Locate the cell with the specified text and output its [x, y] center coordinate. 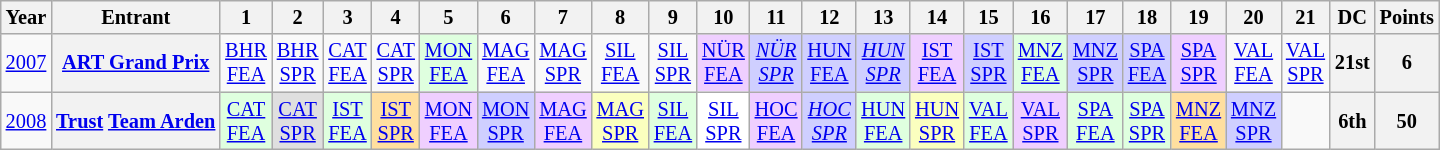
DC [1352, 17]
7 [562, 17]
21st [1352, 63]
10 [724, 17]
BHRFEA [246, 63]
BHRSPR [298, 63]
17 [1096, 17]
2 [298, 17]
Year [26, 17]
20 [1254, 17]
Entrant [136, 17]
6th [1352, 121]
9 [673, 17]
18 [1147, 17]
ART Grand Prix [136, 63]
MONSPR [506, 121]
12 [829, 17]
50 [1407, 121]
Points [1407, 17]
15 [988, 17]
21 [1306, 17]
16 [1040, 17]
NÜRFEA [724, 63]
4 [396, 17]
2008 [26, 121]
HOCSPR [829, 121]
11 [776, 17]
HOCFEA [776, 121]
14 [937, 17]
2007 [26, 63]
1 [246, 17]
3 [347, 17]
13 [883, 17]
8 [620, 17]
Trust Team Arden [136, 121]
5 [448, 17]
19 [1198, 17]
NÜRSPR [776, 63]
